Identify which cell holds the provided text, then report its (X, Y) central coordinate. 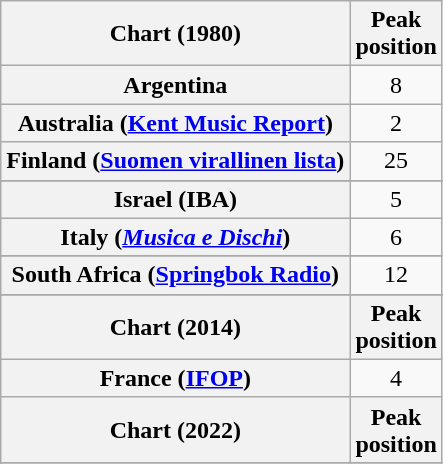
Argentina (176, 85)
Finland (Suomen virallinen lista) (176, 161)
Chart (2022) (176, 430)
5 (396, 199)
4 (396, 378)
France (IFOP) (176, 378)
6 (396, 237)
2 (396, 123)
Israel (IBA) (176, 199)
Chart (2014) (176, 326)
Australia (Kent Music Report) (176, 123)
12 (396, 275)
Italy (Musica e Dischi) (176, 237)
25 (396, 161)
8 (396, 85)
Chart (1980) (176, 34)
South Africa (Springbok Radio) (176, 275)
